Extract the [X, Y] coordinate from the center of the cell holding the provided text.  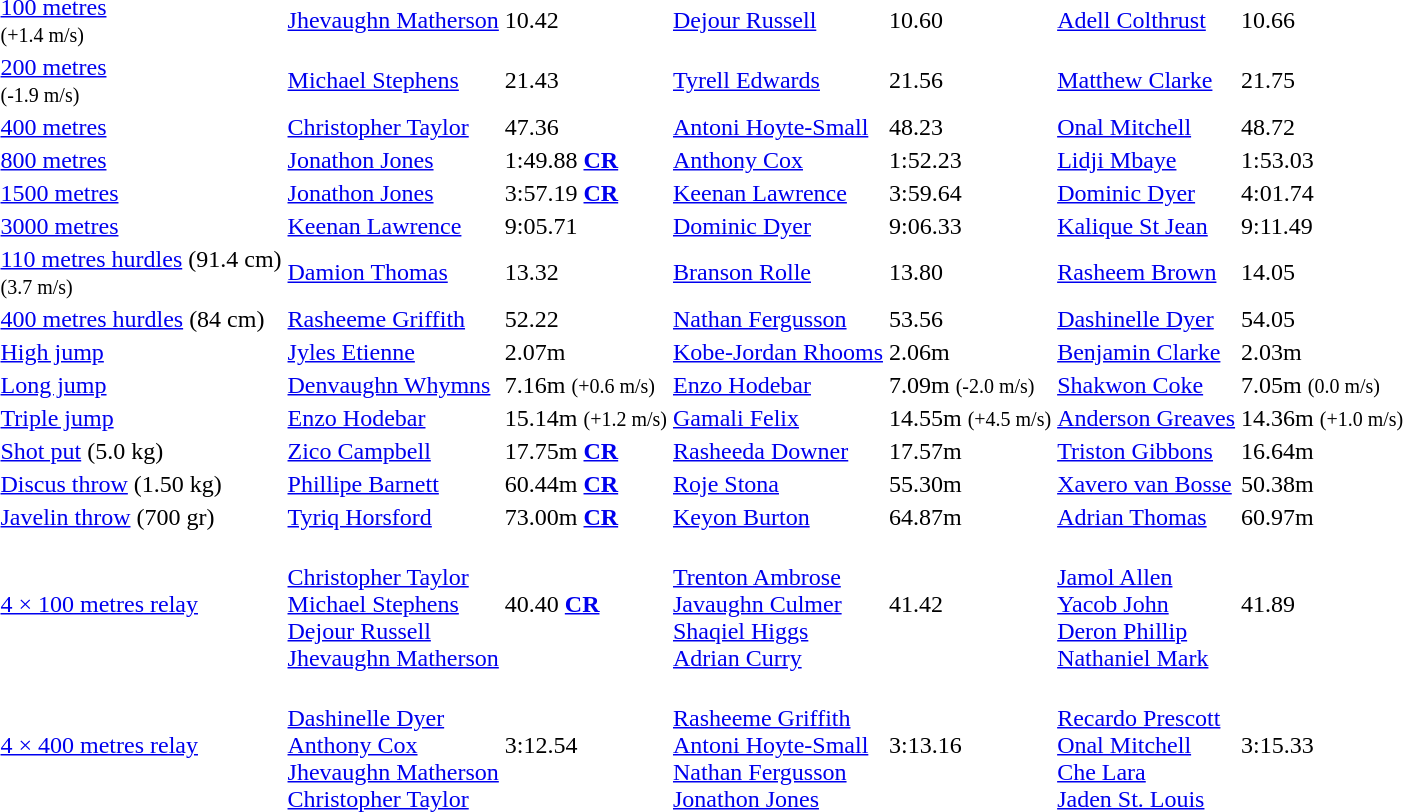
Denvaughn Whymns [393, 385]
60.44m CR [586, 484]
Jyles Etienne [393, 352]
9:06.33 [970, 226]
Kalique St Jean [1146, 226]
Shakwon Coke [1146, 385]
Benjamin Clarke [1146, 352]
Keyon Burton [778, 517]
Xavero van Bosse [1146, 484]
Antoni Hoyte-Small [778, 127]
2.07m [586, 352]
Branson Rolle [778, 272]
13.32 [586, 272]
15.14m (+1.2 m/s) [586, 418]
Lidji Mbaye [1146, 160]
41.42 [970, 604]
7.09m (-2.0 m/s) [970, 385]
Anthony Cox [778, 160]
Nathan Fergusson [778, 319]
48.23 [970, 127]
Zico Campbell [393, 451]
Anderson Greaves [1146, 418]
14.55m (+4.5 m/s) [970, 418]
53.56 [970, 319]
1:52.23 [970, 160]
3:59.64 [970, 193]
Phillipe Barnett [393, 484]
9:05.71 [586, 226]
Christopher Taylor Michael Stephens Dejour Russell Jhevaughn Matherson [393, 604]
Gamali Felix [778, 418]
Matthew Clarke [1146, 80]
Trenton Ambrose Javaughn Culmer Shaqiel Higgs Adrian Curry [778, 604]
64.87m [970, 517]
7.16m (+0.6 m/s) [586, 385]
21.43 [586, 80]
Damion Thomas [393, 272]
Rasheem Brown [1146, 272]
40.40 CR [586, 604]
47.36 [586, 127]
52.22 [586, 319]
2.06m [970, 352]
Roje Stona [778, 484]
Christopher Taylor [393, 127]
Jamol Allen Yacob John Deron Phillip Nathaniel Mark [1146, 604]
Rasheeda Downer [778, 451]
17.57m [970, 451]
Michael Stephens [393, 80]
73.00m CR [586, 517]
Rasheeme Griffith [393, 319]
21.56 [970, 80]
Tyriq Horsford [393, 517]
55.30m [970, 484]
Dashinelle Dyer [1146, 319]
1:49.88 CR [586, 160]
Adrian Thomas [1146, 517]
Tyrell Edwards [778, 80]
3:57.19 CR [586, 193]
17.75m CR [586, 451]
Kobe-Jordan Rhooms [778, 352]
13.80 [970, 272]
Onal Mitchell [1146, 127]
Triston Gibbons [1146, 451]
